For the text-containing cell, return its midpoint in [X, Y] coordinate format. 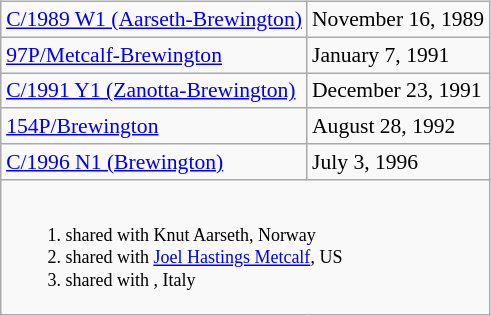
C/1996 N1 (Brewington) [154, 162]
December 23, 1991 [398, 90]
154P/Brewington [154, 126]
C/1989 W1 (Aarseth-Brewington) [154, 19]
August 28, 1992 [398, 126]
November 16, 1989 [398, 19]
C/1991 Y1 (Zanotta-Brewington) [154, 90]
January 7, 1991 [398, 55]
July 3, 1996 [398, 162]
shared with Knut Aarseth, Norway shared with Joel Hastings Metcalf, US shared with , Italy [245, 246]
97P/Metcalf-Brewington [154, 55]
